Scan for the cell matching the given text and deliver its (X, Y) coordinate at center. 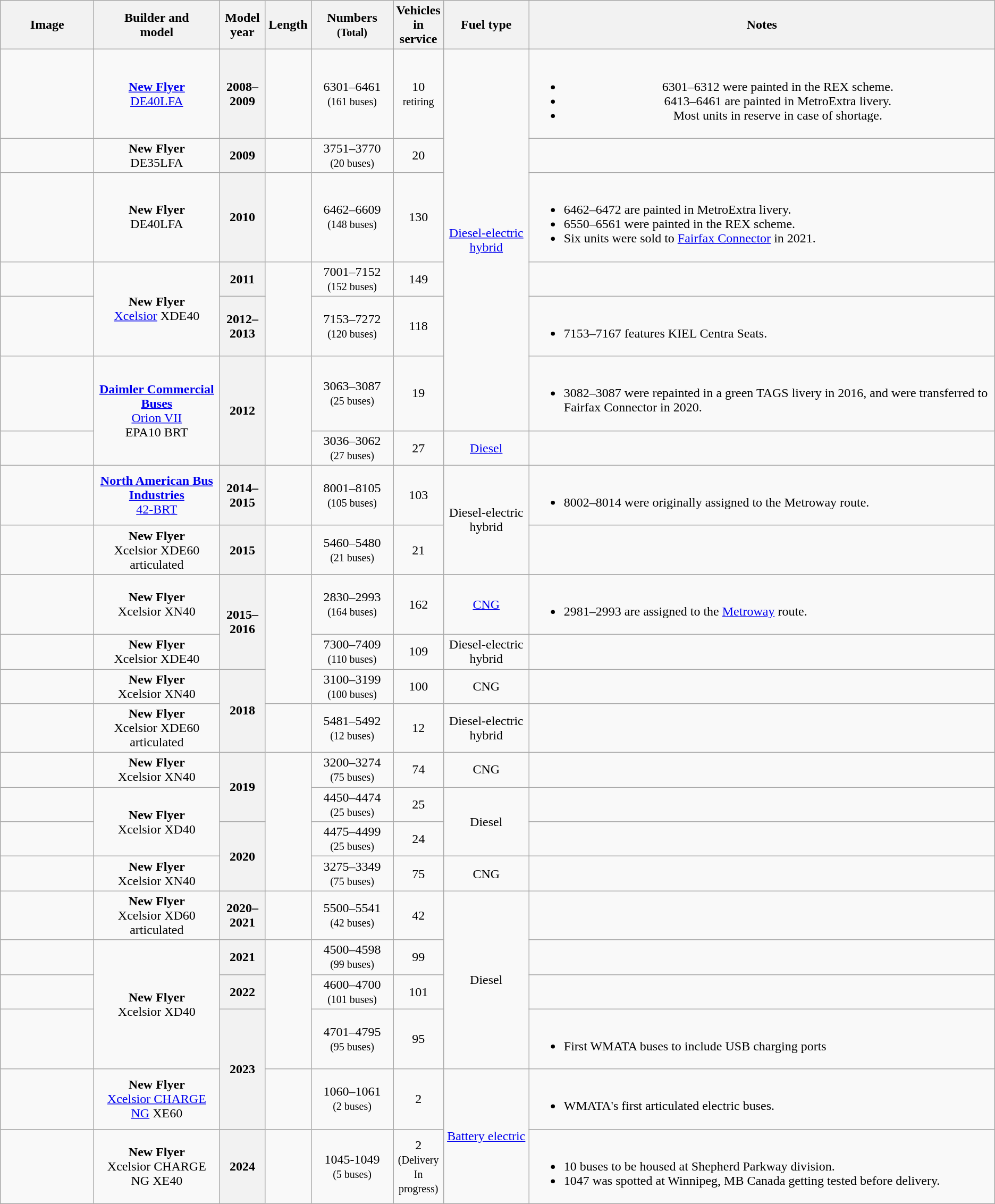
New FlyerXcelsior CHARGE NG XE40 (157, 1166)
3275–3349(75 buses) (352, 874)
118 (418, 326)
2018 (242, 710)
3200–3274(75 buses) (352, 770)
Daimler Commercial BusesOrion VIIEPA10 BRT (157, 410)
6301–6312 were painted in the REX scheme.6413–6461 are painted in MetroExtra livery.Most units in reserve in case of shortage. (762, 94)
2012–2013 (242, 326)
5481–5492(12 buses) (352, 728)
10 buses to be housed at Shepherd Parkway division.1047 was spotted at Winnipeg, MB Canada getting tested before delivery. (762, 1166)
2 (418, 1099)
12 (418, 728)
WMATA's first articulated electric buses. (762, 1099)
Length (288, 25)
New FlyerDE35LFA (157, 155)
Fuel type (486, 25)
6462–6609(148 buses) (352, 217)
2830–2993(164 buses) (352, 604)
2020–2021 (242, 915)
162 (418, 604)
75 (418, 874)
2012 (242, 410)
2009 (242, 155)
101 (418, 992)
2010 (242, 217)
42 (418, 915)
Vehiclesin service (418, 25)
3082–3087 were repainted in a green TAGS livery in 2016, and were transferred to Fairfax Connector in 2020. (762, 393)
2021 (242, 957)
2014–2015 (242, 495)
103 (418, 495)
24 (418, 839)
8002–8014 were originally assigned to the Metroway route. (762, 495)
First WMATA buses to include USB charging ports (762, 1039)
4701–4795(95 buses) (352, 1039)
2(Delivery In progress) (418, 1166)
74 (418, 770)
North American Bus Industries42-BRT (157, 495)
1060–1061(2 buses) (352, 1099)
100 (418, 686)
2981–2993 are assigned to the Metroway route. (762, 604)
7153–7167 features KIEL Centra Seats. (762, 326)
95 (418, 1039)
New FlyerXcelsior CHARGE NG XE60 (157, 1099)
3036–3062(27 buses) (352, 448)
New FlyerXcelsior XD60articulated (157, 915)
10retiring (418, 94)
149 (418, 279)
Numbers(Total) (352, 25)
8001–8105(105 buses) (352, 495)
2008–2009 (242, 94)
5460–5480(21 buses) (352, 550)
2015 (242, 550)
Notes (762, 25)
Image (47, 25)
4500–4598(99 buses) (352, 957)
Battery electric (486, 1136)
Builder andmodel (157, 25)
20 (418, 155)
2024 (242, 1166)
19 (418, 393)
4600–4700(101 buses) (352, 992)
7153–7272(120 buses) (352, 326)
2022 (242, 992)
2023 (242, 1069)
109 (418, 652)
7300–7409(110 buses) (352, 652)
4450–4474(25 buses) (352, 805)
5500–5541(42 buses) (352, 915)
2019 (242, 787)
3100–3199(100 buses) (352, 686)
27 (418, 448)
6462–6472 are painted in MetroExtra livery.6550–6561 were painted in the REX scheme.Six units were sold to Fairfax Connector in 2021. (762, 217)
4475–4499(25 buses) (352, 839)
7001–7152(152 buses) (352, 279)
21 (418, 550)
1045-1049(5 buses) (352, 1166)
2011 (242, 279)
2015–2016 (242, 621)
99 (418, 957)
6301–6461(161 buses) (352, 94)
Model year (242, 25)
3751–3770(20 buses) (352, 155)
2020 (242, 856)
130 (418, 217)
3063–3087(25 buses) (352, 393)
25 (418, 805)
